Return the [x, y] coordinate for the center point of the cell that contains the specified text.  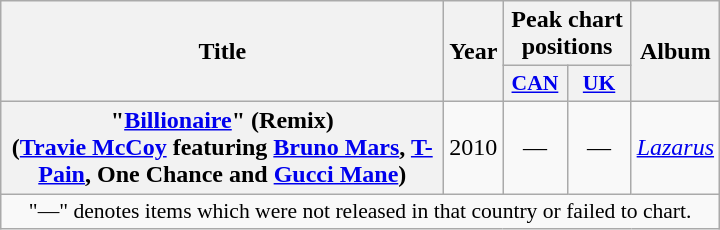
2010 [474, 147]
"Billionaire" (Remix)(Travie McCoy featuring Bruno Mars, T-Pain, One Chance and Gucci Mane) [222, 147]
Lazarus [675, 147]
CAN [535, 84]
UK [599, 84]
"—" denotes items which were not released in that country or failed to chart. [360, 212]
Title [222, 52]
Year [474, 52]
Album [675, 52]
Peak chart positions [567, 34]
